Return [X, Y] of the center of cell containing provided text 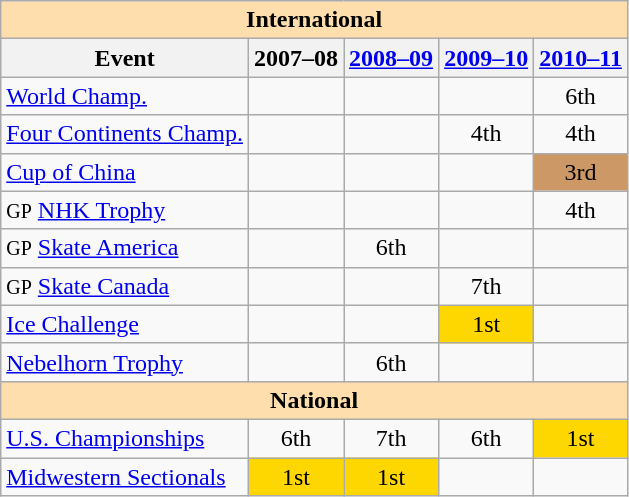
GP NHK Trophy [125, 210]
International [314, 20]
World Champ. [125, 96]
2007–08 [296, 58]
Ice Challenge [125, 324]
National [314, 400]
3rd [581, 172]
Cup of China [125, 172]
2008–09 [392, 58]
U.S. Championships [125, 438]
GP Skate Canada [125, 286]
Event [125, 58]
GP Skate America [125, 248]
Four Continents Champ. [125, 134]
2010–11 [581, 58]
2009–10 [486, 58]
Midwestern Sectionals [125, 477]
Nebelhorn Trophy [125, 362]
